Extract the [X, Y] coordinate from the center of the cell holding the provided text.  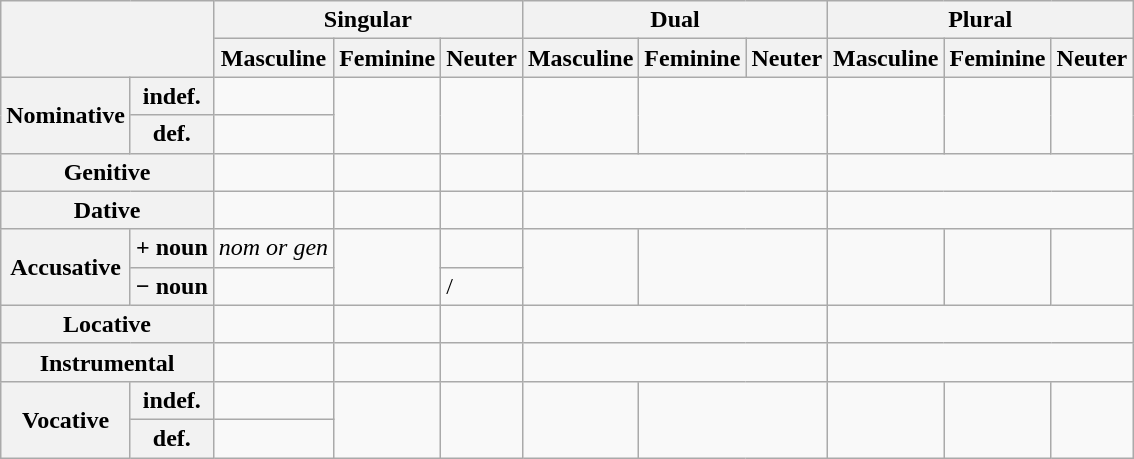
− noun [172, 286]
Vocative [66, 419]
Dual [674, 20]
Dative [108, 210]
Singular [368, 20]
/ [482, 286]
nom or gen [273, 248]
Genitive [108, 172]
Locative [108, 324]
Instrumental [108, 362]
Plural [980, 20]
Nominative [66, 115]
+ noun [172, 248]
Accusative [66, 267]
